Locate the cell with the specified text and output its [x, y] center coordinate. 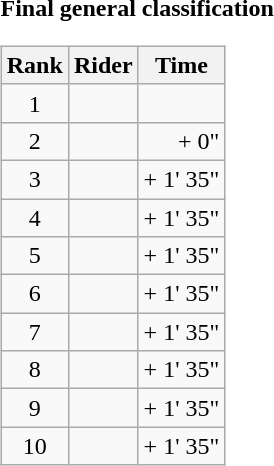
Rider [103, 65]
10 [34, 446]
2 [34, 141]
1 [34, 103]
4 [34, 217]
+ 0" [182, 141]
Time [182, 65]
Rank [34, 65]
5 [34, 256]
9 [34, 408]
8 [34, 370]
7 [34, 332]
6 [34, 294]
3 [34, 179]
